Detect which cell encompasses the target text, then output its (X, Y) center coordinate. 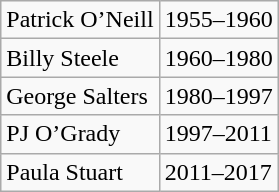
1980–1997 (218, 96)
1960–1980 (218, 58)
Paula Stuart (80, 172)
George Salters (80, 96)
2011–2017 (218, 172)
Patrick O’Neill (80, 20)
1997–2011 (218, 134)
1955–1960 (218, 20)
Billy Steele (80, 58)
PJ O’Grady (80, 134)
